Determine the [X, Y] coordinate at the center of the cell enclosing the given text.  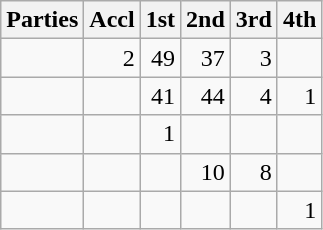
3 [254, 58]
44 [206, 96]
8 [254, 172]
37 [206, 58]
3rd [254, 20]
41 [160, 96]
4 [254, 96]
Parties [42, 20]
2 [112, 58]
49 [160, 58]
2nd [206, 20]
Accl [112, 20]
4th [299, 20]
1st [160, 20]
10 [206, 172]
